Provide the [x, y] coordinate of the cell's center where the given text is located.  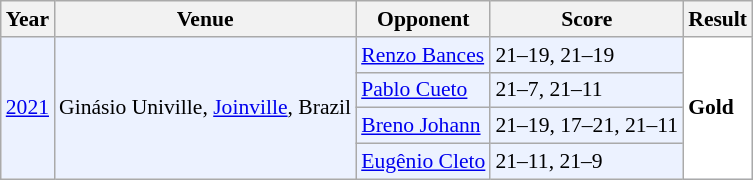
Renzo Bances [423, 55]
2021 [28, 108]
Gold [718, 108]
21–7, 21–11 [586, 90]
Result [718, 19]
21–19, 21–19 [586, 55]
Ginásio Univille, Joinville, Brazil [205, 108]
Year [28, 19]
Opponent [423, 19]
Eugênio Cleto [423, 162]
21–19, 17–21, 21–11 [586, 126]
Pablo Cueto [423, 90]
Score [586, 19]
Breno Johann [423, 126]
21–11, 21–9 [586, 162]
Venue [205, 19]
